Identify which cell holds the provided text, then report its (x, y) central coordinate. 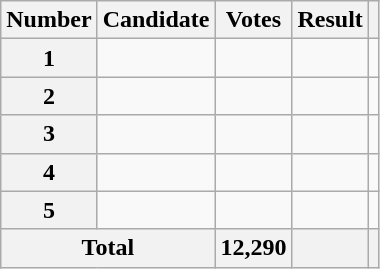
2 (49, 96)
12,290 (254, 248)
Number (49, 20)
3 (49, 134)
Candidate (156, 20)
Result (330, 20)
4 (49, 172)
Total (108, 248)
Votes (254, 20)
5 (49, 210)
1 (49, 58)
